Determine the (x, y) coordinate at the center of the cell enclosing the given text.  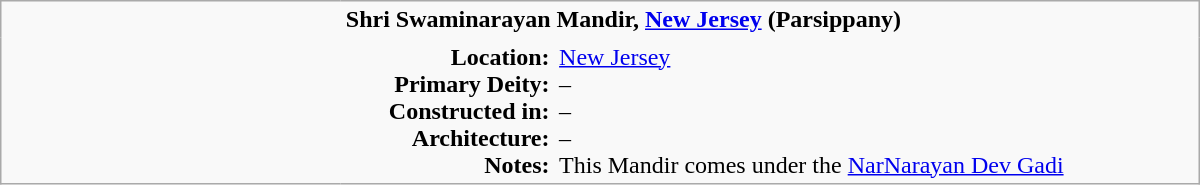
Shri Swaminarayan Mandir, New Jersey (Parsippany) (770, 20)
Location:Primary Deity:Constructed in:Architecture:Notes: (448, 110)
New Jersey – – – This Mandir comes under the NarNarayan Dev Gadi (876, 110)
